Output the [x, y] coordinate of the center of the cell containing the given text.  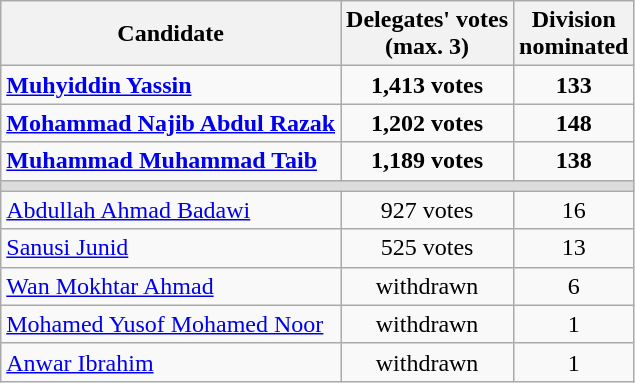
6 [574, 286]
148 [574, 123]
1,413 votes [428, 85]
Candidate [171, 34]
Divisionnominated [574, 34]
Wan Mokhtar Ahmad [171, 286]
Anwar Ibrahim [171, 362]
Abdullah Ahmad Badawi [171, 210]
138 [574, 161]
1,189 votes [428, 161]
Sanusi Junid [171, 248]
Delegates' votes(max. 3) [428, 34]
927 votes [428, 210]
1,202 votes [428, 123]
13 [574, 248]
Mohammad Najib Abdul Razak [171, 123]
Mohamed Yusof Mohamed Noor [171, 324]
Muhammad Muhammad Taib [171, 161]
16 [574, 210]
133 [574, 85]
525 votes [428, 248]
Muhyiddin Yassin [171, 85]
